Provide the (x, y) coordinate of the cell's center where the given text is located.  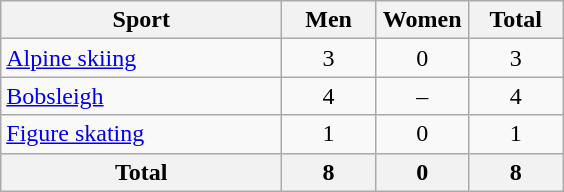
Women (422, 20)
Men (329, 20)
Bobsleigh (142, 96)
Sport (142, 20)
Alpine skiing (142, 58)
– (422, 96)
Figure skating (142, 134)
